Capture the cell that displays the provided text and extract its [X, Y] central coordinate. 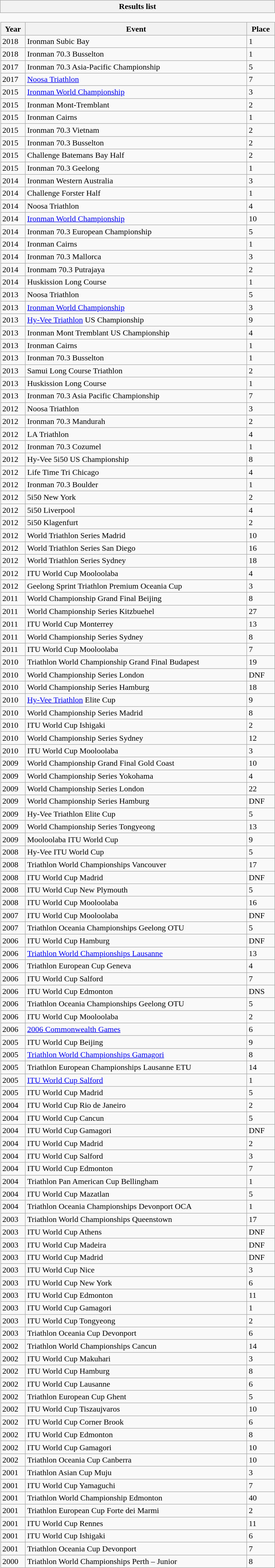
ITU World Cup Beijing [136, 1042]
Triathlon World Championship Edmonton [136, 1498]
World Championship Grand Final Beijing [136, 599]
World Triathlon Series Madrid [136, 535]
12 [261, 738]
ITU World Cup Makuhari [136, 1359]
ITU World Cup Madeira [136, 1245]
LA Triathlon [136, 434]
DNS [261, 991]
Ironman 70.3 Mallorca [136, 257]
2006 Commonwealth Games [136, 1029]
Triathlon World Championships Cancun [136, 1346]
ITU World Cup Corner Brook [136, 1422]
Challenge Forster Half [136, 193]
Ironman 70.3 Vietnam [136, 130]
Year [13, 29]
Ironman 70.3 Boulder [136, 485]
Ironman Western Australia [136, 181]
World Championship Series Kitzbuehel [136, 611]
22 [261, 789]
2000 [13, 1561]
Ironman 70.3 Mandurah [136, 421]
ITU World Cup New Plymouth [136, 890]
ITU World Cup Rio de Janeiro [136, 1105]
ITU World Cup Mazatlan [136, 1194]
World Championship Grand Final Gold Coast [136, 763]
World Triathlon Series San Diego [136, 548]
Ironman Subic Bay [136, 41]
Triathlon European Championships Lausanne ETU [136, 1067]
Ironman Mont Tremblant US Championship [136, 333]
World Championship Series Yokohama [136, 776]
Ironman 70.3 European Championship [136, 231]
ITU World Cup Rennes [136, 1523]
Event [136, 29]
World Championship Series Tongyeong [136, 827]
ITU World Cup New York [136, 1283]
Hy-Vee 5i50 US Championship [136, 459]
ITU World Cup Monterrey [136, 624]
Hy-Vee ITU World Cup [136, 852]
Triathlon World Championships Gamagori [136, 1055]
Hy-Vee Triathlon US Championship [136, 320]
Ironman 70.3 Asia Pacific Championship [136, 396]
5i50 New York [136, 497]
Ironman Mont-Tremblant [136, 105]
Samui Long Course Triathlon [136, 371]
ITU World Cup Athens [136, 1232]
Place [261, 29]
Ironman 70.3 Asia-Pacific Championship [136, 67]
Triathlon World Championships Queenstown [136, 1219]
ITU World Cup Yamaguchi [136, 1485]
ITU World Cup Nice [136, 1270]
Life Time Tri Chicago [136, 472]
5i50 Liverpool [136, 510]
Ironman 70.3 Cozumel [136, 447]
ITU World Cup Tiszaujvaros [136, 1409]
World Triathlon Series Sydney [136, 561]
Mooloolaba ITU World Cup [136, 839]
Challenge Batemans Bay Half [136, 155]
Triathlon Pan American Cup Bellingham [136, 1181]
Triathlon World Championships Lausanne [136, 953]
Triathlon European Cup Forte dei Marmi [136, 1511]
Triathlon World Championship Grand Final Budapest [136, 662]
ITU World Cup Lausanne [136, 1384]
Triathlon European Cup Ghent [136, 1397]
19 [261, 662]
ITU World Cup Tongyeong [136, 1321]
Results list [138, 7]
ITU World Cup Cancun [136, 1118]
Triathlon Oceania Cup Canberra [136, 1460]
Geelong Sprint Triathlon Premium Oceania Cup [136, 586]
Ironmam 70.3 Putrajaya [136, 269]
Triathlon Oceania Championships Devonport OCA [136, 1207]
5i50 Klagenfurt [136, 523]
Triathlon Asian Cup Muju [136, 1472]
40 [261, 1498]
World Championship Series Madrid [136, 713]
27 [261, 611]
Triathlon World Championships Perth – Junior [136, 1561]
Triathlon World Championships Vancouver [136, 865]
Ironman 70.3 Geelong [136, 168]
Triathlon European Cup Geneva [136, 966]
